Output the (x, y) coordinate of the center of the cell containing the given text.  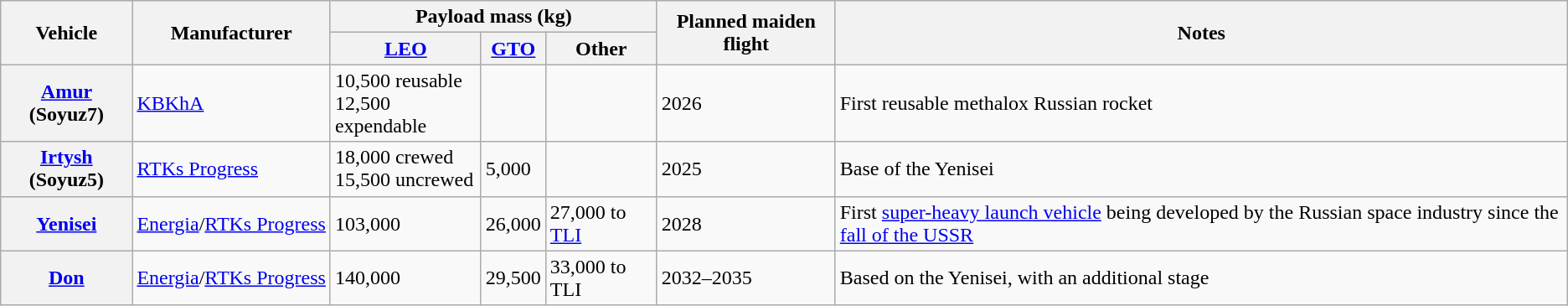
2028 (745, 223)
Notes (1201, 33)
33,000 to TLI (601, 278)
Don (67, 278)
10,500 reusable12,500 expendable (405, 103)
Amur (Soyuz7) (67, 103)
RTKs Progress (231, 169)
Based on the Yenisei, with an additional stage (1201, 278)
5,000 (513, 169)
Base of the Yenisei (1201, 169)
Irtysh (Soyuz5) (67, 169)
First reusable methalox Russian rocket (1201, 103)
LEO (405, 49)
29,500 (513, 278)
GTO (513, 49)
27,000 to TLI (601, 223)
2032–2035 (745, 278)
18,000 crewed15,500 uncrewed (405, 169)
Vehicle (67, 33)
2026 (745, 103)
Manufacturer (231, 33)
Other (601, 49)
140,000 (405, 278)
26,000 (513, 223)
103,000 (405, 223)
Payload mass (kg) (493, 17)
First super-heavy launch vehicle being developed by the Russian space industry since the fall of the USSR (1201, 223)
Planned maiden flight (745, 33)
Yenisei (67, 223)
2025 (745, 169)
KBKhA (231, 103)
